Return [x, y] of the center of cell containing provided text 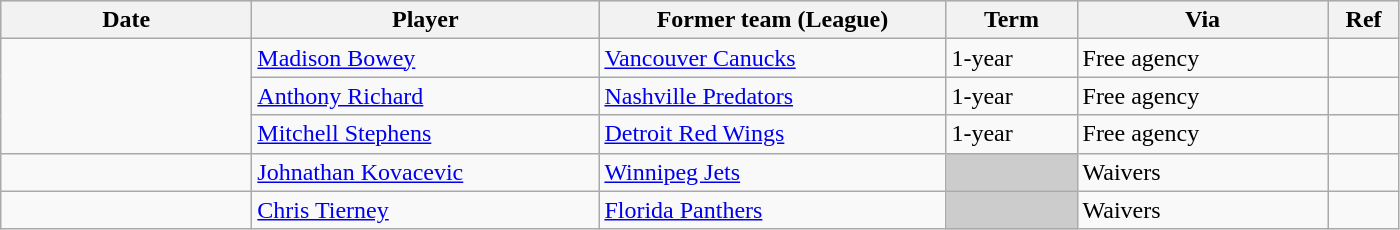
Madison Bowey [426, 58]
Via [1202, 20]
Term [1012, 20]
Ref [1364, 20]
Former team (League) [772, 20]
Anthony Richard [426, 96]
Florida Panthers [772, 210]
Winnipeg Jets [772, 172]
Date [126, 20]
Johnathan Kovacevic [426, 172]
Player [426, 20]
Mitchell Stephens [426, 134]
Chris Tierney [426, 210]
Nashville Predators [772, 96]
Detroit Red Wings [772, 134]
Vancouver Canucks [772, 58]
